Extract the [X, Y] coordinate from the center of the cell holding the provided text.  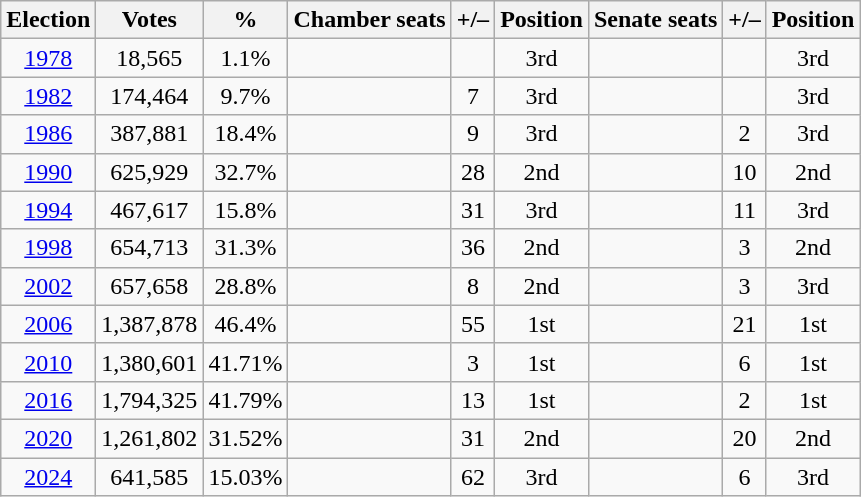
31.52% [246, 438]
10 [744, 172]
41.71% [246, 362]
Senate seats [655, 20]
387,881 [150, 134]
% [246, 20]
1,794,325 [150, 400]
28.8% [246, 286]
Votes [150, 20]
Chamber seats [370, 20]
641,585 [150, 477]
18.4% [246, 134]
31.3% [246, 248]
15.03% [246, 477]
1978 [48, 58]
20 [744, 438]
1986 [48, 134]
46.4% [246, 324]
2016 [48, 400]
2006 [48, 324]
15.8% [246, 210]
9.7% [246, 96]
7 [472, 96]
467,617 [150, 210]
1990 [48, 172]
1994 [48, 210]
657,658 [150, 286]
2010 [48, 362]
36 [472, 248]
1982 [48, 96]
13 [472, 400]
2020 [48, 438]
11 [744, 210]
41.79% [246, 400]
9 [472, 134]
174,464 [150, 96]
55 [472, 324]
1998 [48, 248]
21 [744, 324]
1,387,878 [150, 324]
1.1% [246, 58]
32.7% [246, 172]
18,565 [150, 58]
28 [472, 172]
Election [48, 20]
1,261,802 [150, 438]
654,713 [150, 248]
2024 [48, 477]
8 [472, 286]
62 [472, 477]
2002 [48, 286]
625,929 [150, 172]
1,380,601 [150, 362]
